Return the [X, Y] coordinate for the center point of the cell that contains the specified text.  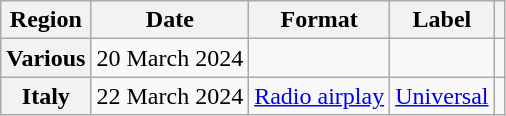
Label [442, 20]
Region [46, 20]
Format [320, 20]
Date [170, 20]
Various [46, 58]
20 March 2024 [170, 58]
Radio airplay [320, 96]
Universal [442, 96]
Italy [46, 96]
22 March 2024 [170, 96]
